Extract the (X, Y) coordinate from the center of the cell holding the provided text.  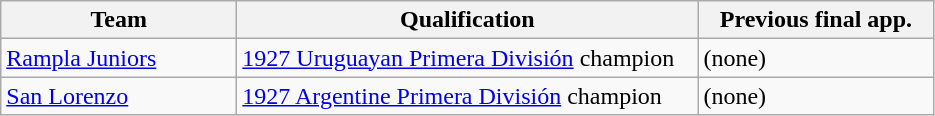
1927 Uruguayan Primera División champion (468, 58)
San Lorenzo (119, 96)
Qualification (468, 20)
Previous final app. (816, 20)
Rampla Juniors (119, 58)
1927 Argentine Primera División champion (468, 96)
Team (119, 20)
